Search for the cell housing the specified text and yield its [X, Y] center coordinate. 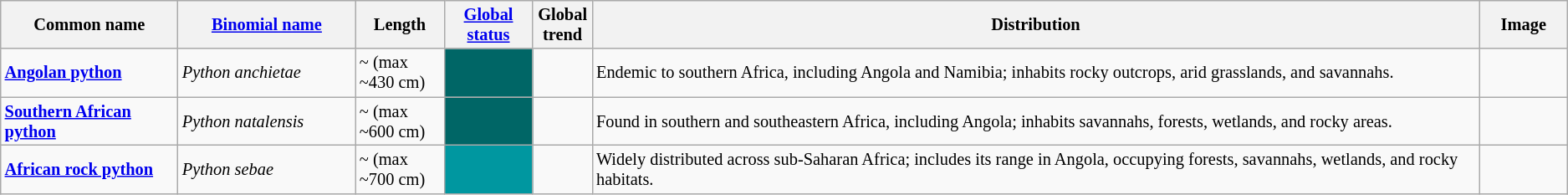
~ (max ~430 cm) [400, 73]
Endemic to southern Africa, including Angola and Namibia; inhabits rocky outcrops, arid grasslands, and savannahs. [1035, 73]
Southern African python [89, 121]
Python anchietae [267, 73]
Python sebae [267, 169]
African rock python [89, 169]
Distribution [1035, 24]
Common name [89, 24]
Image [1524, 24]
Global trend [562, 24]
Python natalensis [267, 121]
Angolan python [89, 73]
Length [400, 24]
Found in southern and southeastern Africa, including Angola; inhabits savannahs, forests, wetlands, and rocky areas. [1035, 121]
Global status [488, 24]
~ (max ~600 cm) [400, 121]
~ (max ~700 cm) [400, 169]
Binomial name [267, 24]
Widely distributed across sub-Saharan Africa; includes its range in Angola, occupying forests, savannahs, wetlands, and rocky habitats. [1035, 169]
